Extract the [x, y] coordinate from the center of the cell holding the provided text.  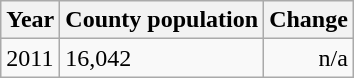
Change [309, 20]
Year [30, 20]
16,042 [162, 58]
2011 [30, 58]
n/a [309, 58]
County population [162, 20]
